Locate the cell with the specified text and output its (X, Y) center coordinate. 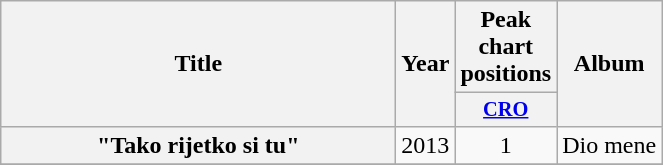
Dio mene (610, 145)
2013 (426, 145)
Peak chart positions (506, 47)
1 (506, 145)
Album (610, 64)
CRO (506, 110)
Title (198, 64)
"Tako rijetko si tu" (198, 145)
Year (426, 64)
